Scan for the cell matching the given text and deliver its (x, y) coordinate at center. 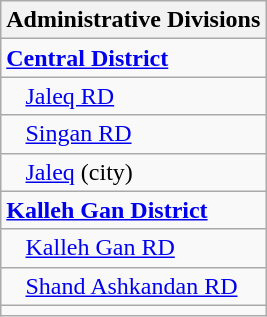
Singan RD (134, 134)
Kalleh Gan RD (134, 248)
Central District (134, 58)
Jaleq RD (134, 96)
Administrative Divisions (134, 20)
Kalleh Gan District (134, 210)
Shand Ashkandan RD (134, 286)
Jaleq (city) (134, 172)
